Pinpoint the cell where the given text exists, returning its [X, Y] midpoint coordinate. 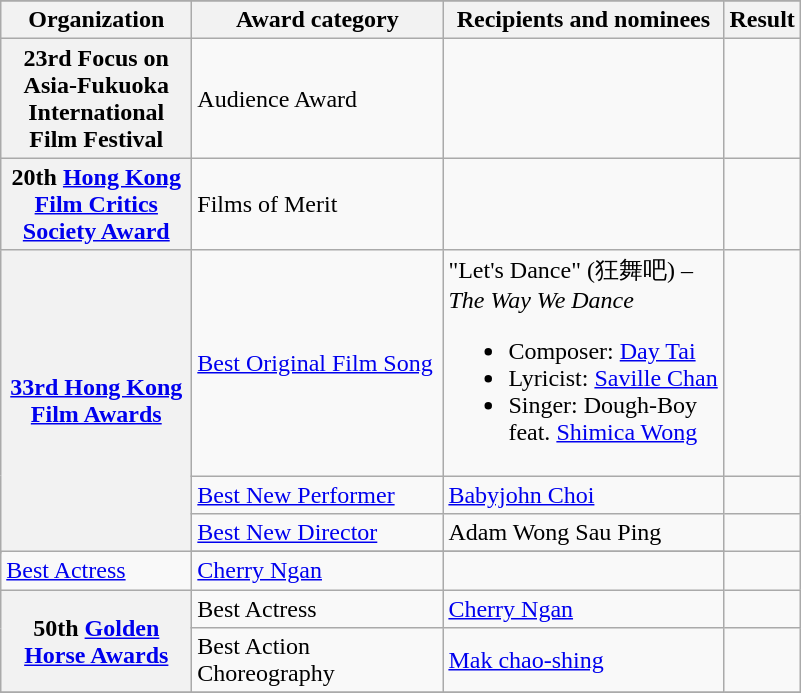
33rd Hong Kong Film Awards [96, 401]
Best Action Choreography [318, 660]
Award category [318, 20]
Mak chao-shing [584, 660]
Films of Merit [318, 204]
Best Original Film Song [318, 363]
Audience Award [318, 98]
Best New Performer [318, 495]
Babyjohn Choi [584, 495]
Adam Wong Sau Ping [584, 533]
50th Golden Horse Awards [96, 642]
Best New Director [318, 533]
"Let's Dance" (狂舞吧) – The Way We DanceComposer: Day TaiLyricist: Saville ChanSinger: Dough-Boy feat. Shimica Wong [584, 363]
20th Hong Kong Film Critics Society Award [96, 204]
23rd Focus on Asia-Fukuoka International Film Festival [96, 98]
Recipients and nominees [584, 20]
Result [762, 20]
Organization [96, 20]
